Provide the (x, y) coordinate of the cell's center where the given text is located.  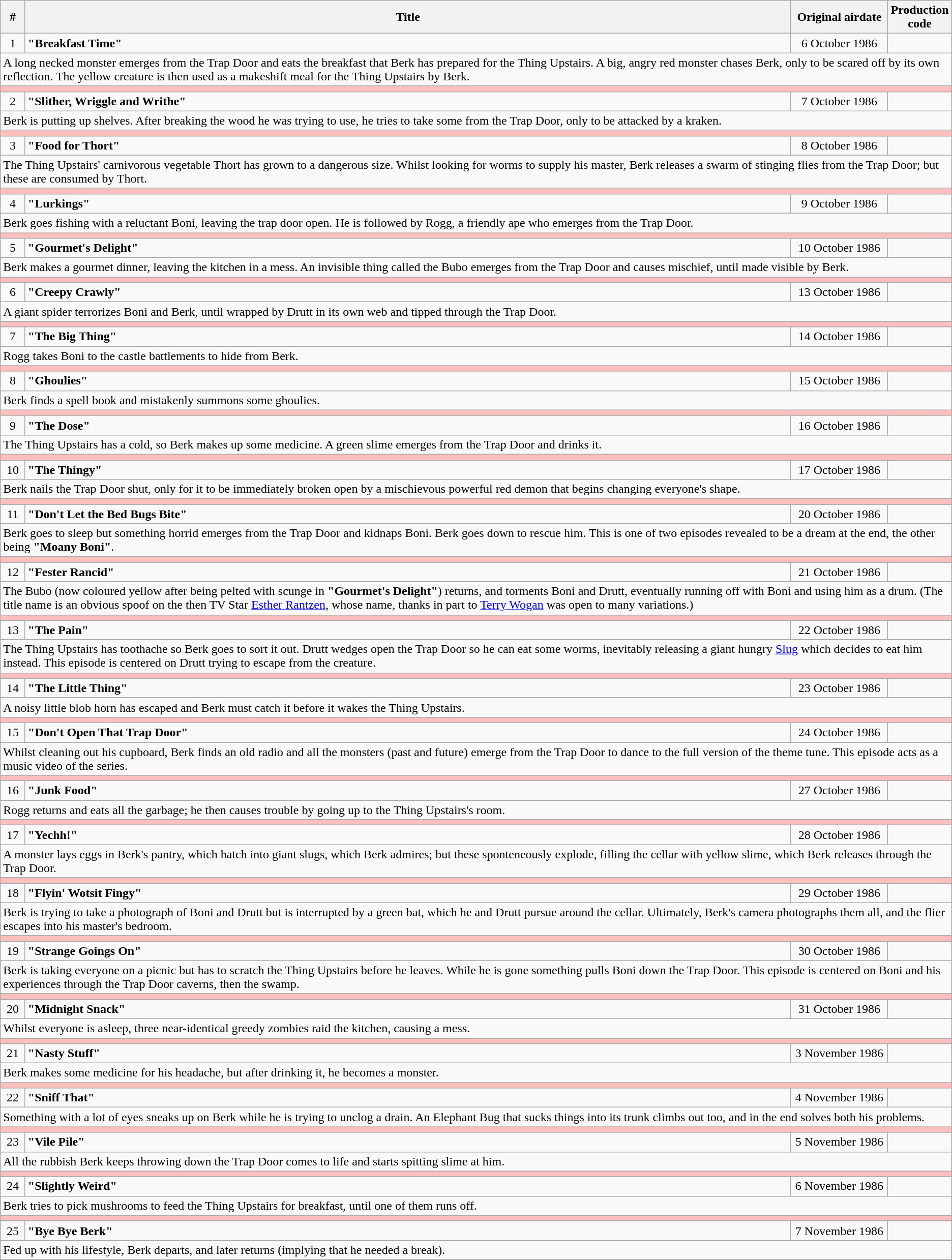
"Sniff That" (408, 1098)
"Flyin' Wotsit Fingy" (408, 893)
13 (13, 630)
4 November 1986 (839, 1098)
21 (13, 1054)
"The Thingy" (408, 469)
9 October 1986 (839, 203)
Berk nails the Trap Door shut, only for it to be immediately broken open by a mischievous powerful red demon that begins changing everyone's shape. (476, 489)
20 (13, 1009)
"Breakfast Time" (408, 43)
10 October 1986 (839, 248)
Whilst everyone is asleep, three near-identical greedy zombies raid the kitchen, causing a mess. (476, 1028)
14 October 1986 (839, 337)
"Creepy Crawly" (408, 292)
10 (13, 469)
7 (13, 337)
16 October 1986 (839, 425)
"Don't Let the Bed Bugs Bite" (408, 514)
"Strange Goings On" (408, 951)
16 (13, 791)
6 (13, 292)
31 October 1986 (839, 1009)
7 November 1986 (839, 1231)
"Slither, Wriggle and Writhe" (408, 101)
Rogg takes Boni to the castle battlements to hide from Berk. (476, 356)
"Junk Food" (408, 791)
"Ghoulies" (408, 381)
24 October 1986 (839, 732)
Fed up with his lifestyle, Berk departs, and later returns (implying that he needed a break). (476, 1250)
3 (13, 145)
"Vile Pile" (408, 1142)
Production code (919, 17)
Title (408, 17)
6 October 1986 (839, 43)
"The Little Thing" (408, 688)
"Food for Thort" (408, 145)
Berk makes some medicine for his headache, but after drinking it, he becomes a monster. (476, 1073)
Berk is putting up shelves. After breaking the wood he was trying to use, he tries to take some from the Trap Door, only to be attacked by a kraken. (476, 121)
"Slightly Weird" (408, 1186)
"The Dose" (408, 425)
All the rubbish Berk keeps throwing down the Trap Door comes to life and starts spitting slime at him. (476, 1161)
23 October 1986 (839, 688)
5 November 1986 (839, 1142)
14 (13, 688)
24 (13, 1186)
Berk finds a spell book and mistakenly summons some ghoulies. (476, 400)
12 (13, 572)
17 October 1986 (839, 469)
A noisy little blob horn has escaped and Berk must catch it before it wakes the Thing Upstairs. (476, 707)
22 October 1986 (839, 630)
27 October 1986 (839, 791)
"The Big Thing" (408, 337)
"Don't Open That Trap Door" (408, 732)
6 November 1986 (839, 1186)
11 (13, 514)
19 (13, 951)
30 October 1986 (839, 951)
15 (13, 732)
23 (13, 1142)
"Bye Bye Berk" (408, 1231)
9 (13, 425)
8 (13, 381)
28 October 1986 (839, 835)
13 October 1986 (839, 292)
Original airdate (839, 17)
25 (13, 1231)
8 October 1986 (839, 145)
1 (13, 43)
"Yechh!" (408, 835)
7 October 1986 (839, 101)
Berk goes fishing with a reluctant Boni, leaving the trap door open. He is followed by Rogg, a friendly ape who emerges from the Trap Door. (476, 223)
17 (13, 835)
"Fester Rancid" (408, 572)
15 October 1986 (839, 381)
"Gourmet's Delight" (408, 248)
# (13, 17)
5 (13, 248)
2 (13, 101)
18 (13, 893)
"Midnight Snack" (408, 1009)
"Nasty Stuff" (408, 1054)
22 (13, 1098)
29 October 1986 (839, 893)
3 November 1986 (839, 1054)
The Thing Upstairs has a cold, so Berk makes up some medicine. A green slime emerges from the Trap Door and drinks it. (476, 444)
A giant spider terrorizes Boni and Berk, until wrapped by Drutt in its own web and tipped through the Trap Door. (476, 312)
4 (13, 203)
21 October 1986 (839, 572)
20 October 1986 (839, 514)
Rogg returns and eats all the garbage; he then causes trouble by going up to the Thing Upstairs's room. (476, 810)
Berk tries to pick mushrooms to feed the Thing Upstairs for breakfast, until one of them runs off. (476, 1206)
"Lurkings" (408, 203)
"The Pain" (408, 630)
